Extract the (X, Y) coordinate from the center of the cell holding the provided text.  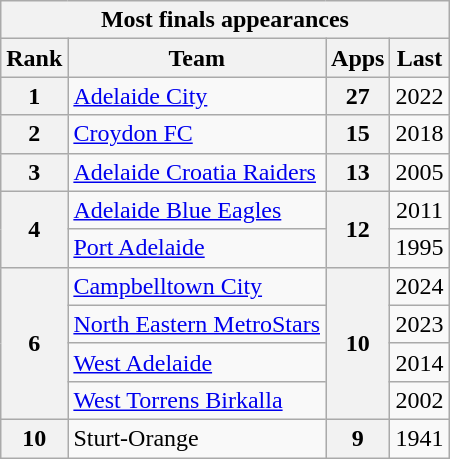
Adelaide Blue Eagles (197, 210)
2018 (420, 134)
Last (420, 58)
Adelaide Croatia Raiders (197, 172)
27 (358, 96)
2014 (420, 362)
Campbelltown City (197, 286)
12 (358, 229)
1 (34, 96)
4 (34, 229)
2022 (420, 96)
West Adelaide (197, 362)
Sturt-Orange (197, 438)
2 (34, 134)
2023 (420, 324)
Croydon FC (197, 134)
2011 (420, 210)
Most finals appearances (225, 20)
1941 (420, 438)
3 (34, 172)
West Torrens Birkalla (197, 400)
1995 (420, 248)
Apps (358, 58)
15 (358, 134)
Adelaide City (197, 96)
North Eastern MetroStars (197, 324)
2005 (420, 172)
Port Adelaide (197, 248)
13 (358, 172)
2024 (420, 286)
Team (197, 58)
Rank (34, 58)
9 (358, 438)
6 (34, 343)
2002 (420, 400)
